Return the [X, Y] coordinate for the center point of the cell that contains the specified text.  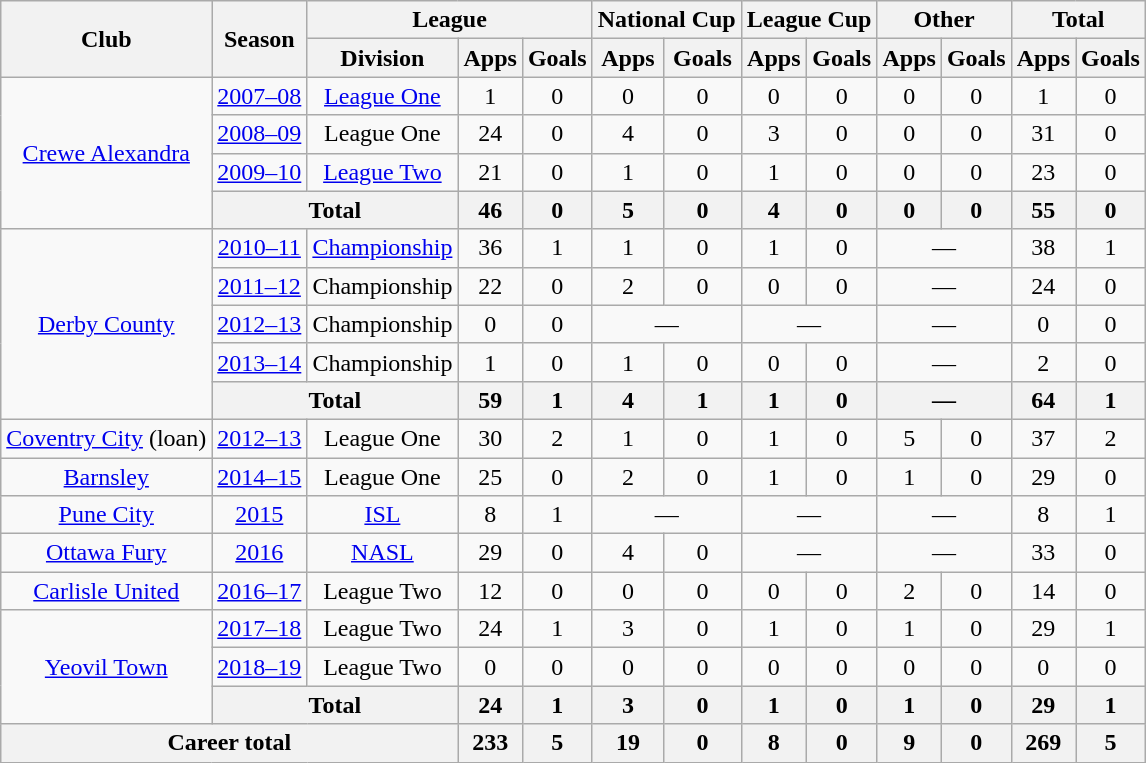
2011–12 [260, 286]
2018–19 [260, 667]
233 [490, 743]
46 [490, 210]
Yeovil Town [106, 667]
33 [1043, 553]
League Cup [809, 20]
59 [490, 400]
14 [1043, 591]
2014–15 [260, 477]
Other [944, 20]
2016–17 [260, 591]
25 [490, 477]
Division [382, 58]
37 [1043, 438]
Ottawa Fury [106, 553]
Barnsley [106, 477]
Coventry City (loan) [106, 438]
Crewe Alexandra [106, 153]
36 [490, 248]
30 [490, 438]
National Cup [666, 20]
38 [1043, 248]
Derby County [106, 324]
ISL [382, 515]
2009–10 [260, 172]
12 [490, 591]
31 [1043, 134]
2008–09 [260, 134]
21 [490, 172]
2010–11 [260, 248]
2007–08 [260, 96]
23 [1043, 172]
2015 [260, 515]
Club [106, 39]
64 [1043, 400]
269 [1043, 743]
55 [1043, 210]
2013–14 [260, 362]
Season [260, 39]
Career total [230, 743]
League [450, 20]
19 [628, 743]
9 [909, 743]
Carlisle United [106, 591]
2017–18 [260, 629]
22 [490, 286]
Pune City [106, 515]
NASL [382, 553]
2016 [260, 553]
